Provide the [X, Y] coordinate of the cell's center where the given text is located.  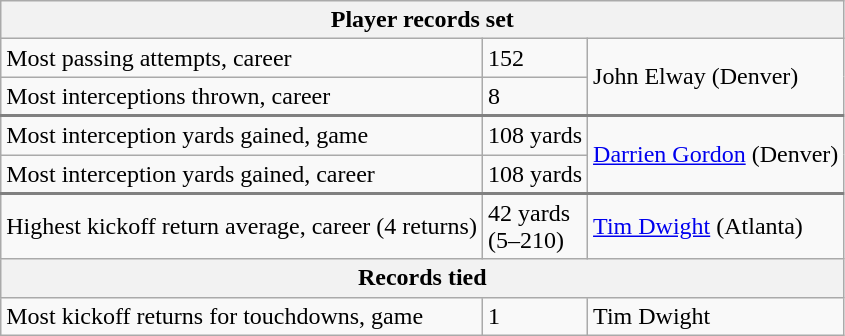
Tim Dwight [716, 316]
Tim Dwight (Atlanta) [716, 226]
42 yards(5–210) [534, 226]
John Elway (Denver) [716, 78]
Most passing attempts, career [242, 58]
152 [534, 58]
Most interceptions thrown, career [242, 96]
Most interception yards gained, career [242, 174]
1 [534, 316]
Records tied [422, 278]
Highest kickoff return average, career (4 returns) [242, 226]
Most kickoff returns for touchdowns, game [242, 316]
Most interception yards gained, game [242, 136]
8 [534, 96]
Player records set [422, 20]
Darrien Gordon (Denver) [716, 155]
